Find where the given text appears and provide that cell's center as [X, Y] coordinate. 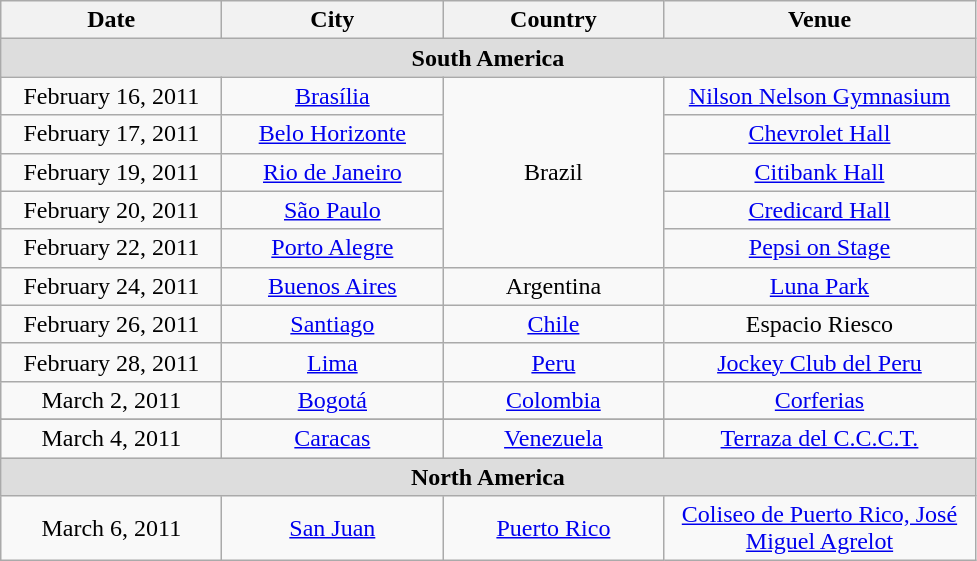
Credicard Hall [820, 210]
Venezuela [554, 438]
March 2, 2011 [112, 400]
Colombia [554, 400]
Country [554, 20]
Luna Park [820, 286]
Puerto Rico [554, 528]
February 19, 2011 [112, 172]
Coliseo de Puerto Rico, José Miguel Agrelot [820, 528]
Lima [332, 362]
Belo Horizonte [332, 134]
Argentina [554, 286]
North America [488, 477]
February 20, 2011 [112, 210]
Porto Alegre [332, 248]
March 6, 2011 [112, 528]
Chile [554, 324]
February 24, 2011 [112, 286]
Venue [820, 20]
Santiago [332, 324]
Pepsi on Stage [820, 248]
Citibank Hall [820, 172]
Jockey Club del Peru [820, 362]
Corferias [820, 400]
March 4, 2011 [112, 438]
Terraza del C.C.C.T. [820, 438]
City [332, 20]
Brazil [554, 172]
South America [488, 58]
Bogotá [332, 400]
Caracas [332, 438]
February 22, 2011 [112, 248]
Chevrolet Hall [820, 134]
February 28, 2011 [112, 362]
Espacio Riesco [820, 324]
February 17, 2011 [112, 134]
February 26, 2011 [112, 324]
Brasília [332, 96]
São Paulo [332, 210]
San Juan [332, 528]
Nilson Nelson Gymnasium [820, 96]
Date [112, 20]
Peru [554, 362]
February 16, 2011 [112, 96]
Rio de Janeiro [332, 172]
Buenos Aires [332, 286]
